Search for the cell housing the specified text and yield its [x, y] center coordinate. 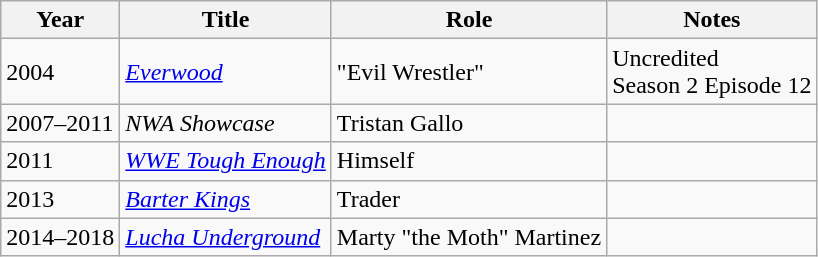
Tristan Gallo [468, 123]
Trader [468, 199]
"Evil Wrestler" [468, 72]
2014–2018 [60, 237]
UncreditedSeason 2 Episode 12 [712, 72]
Lucha Underground [226, 237]
Everwood [226, 72]
Year [60, 20]
2013 [60, 199]
2004 [60, 72]
Barter Kings [226, 199]
NWA Showcase [226, 123]
Title [226, 20]
Himself [468, 161]
2011 [60, 161]
Notes [712, 20]
WWE Tough Enough [226, 161]
Marty "the Moth" Martinez [468, 237]
2007–2011 [60, 123]
Role [468, 20]
